Locate the cell with the specified text and output its [X, Y] center coordinate. 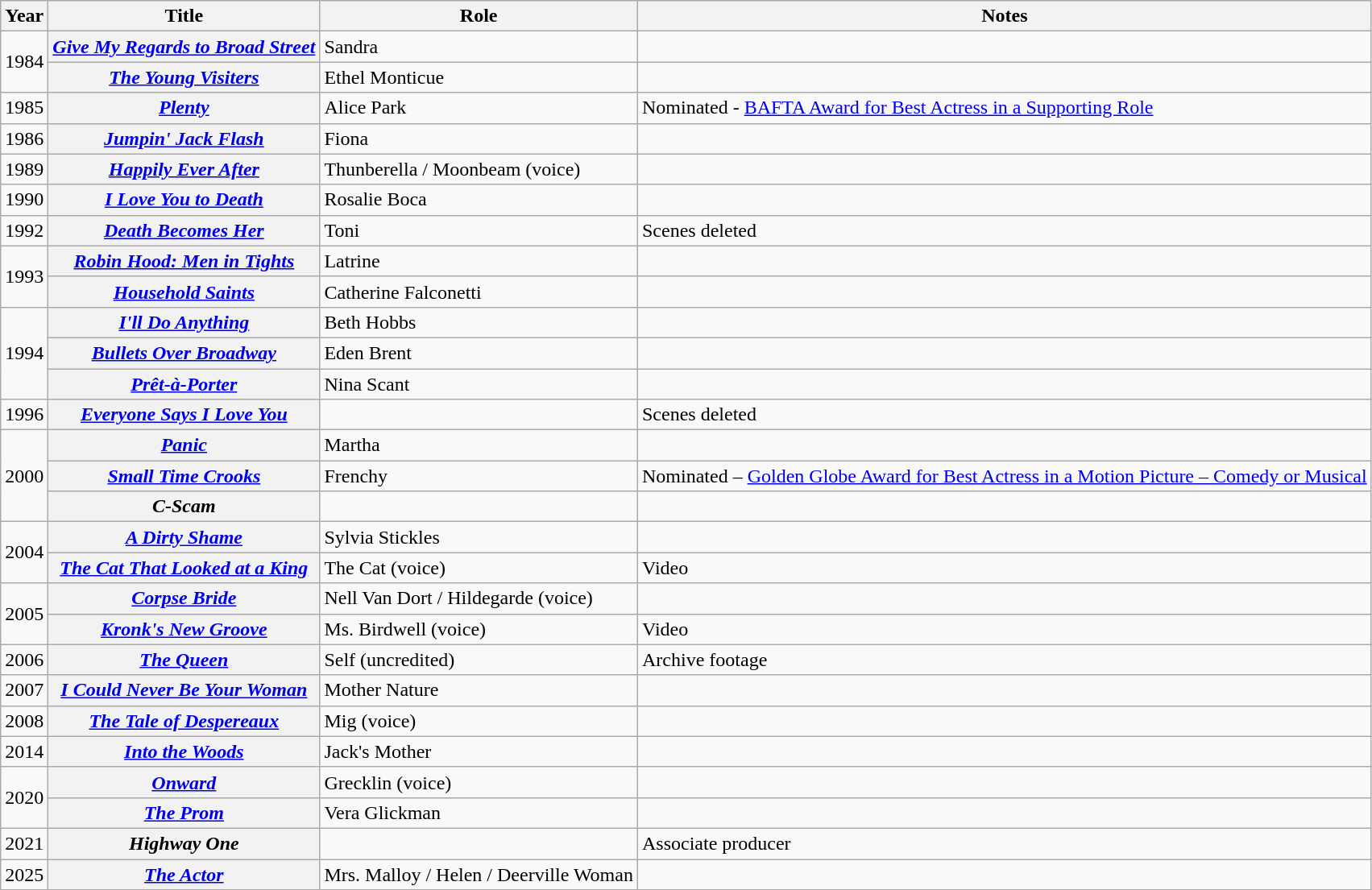
Role [479, 16]
Mig (voice) [479, 721]
Associate producer [1004, 843]
Prêt-à-Porter [184, 384]
Bullets Over Broadway [184, 353]
Small Time Crooks [184, 476]
Ethel Monticue [479, 77]
Onward [184, 782]
Corpse Bride [184, 598]
2025 [24, 874]
Kronk's New Groove [184, 629]
Archive footage [1004, 660]
Give My Regards to Broad Street [184, 47]
Toni [479, 230]
2014 [24, 751]
Into the Woods [184, 751]
Year [24, 16]
Frenchy [479, 476]
Death Becomes Her [184, 230]
Eden Brent [479, 353]
Self (uncredited) [479, 660]
2004 [24, 553]
Vera Glickman [479, 813]
Notes [1004, 16]
Latrine [479, 261]
The Cat That Looked at a King [184, 568]
2007 [24, 690]
The Tale of Despereaux [184, 721]
1990 [24, 200]
Thunberella / Moonbeam (voice) [479, 169]
I Could Never Be Your Woman [184, 690]
Grecklin (voice) [479, 782]
Plenty [184, 108]
The Prom [184, 813]
Jack's Mother [479, 751]
Ms. Birdwell (voice) [479, 629]
2005 [24, 614]
1989 [24, 169]
Sandra [479, 47]
C-Scam [184, 507]
Nominated - BAFTA Award for Best Actress in a Supporting Role [1004, 108]
1986 [24, 139]
Nell Van Dort / Hildegarde (voice) [479, 598]
Nominated – Golden Globe Award for Best Actress in a Motion Picture – Comedy or Musical [1004, 476]
Title [184, 16]
1996 [24, 415]
Mrs. Malloy / Helen / Deerville Woman [479, 874]
Rosalie Boca [479, 200]
2020 [24, 797]
1993 [24, 276]
A Dirty Shame [184, 537]
Sylvia Stickles [479, 537]
I Love You to Death [184, 200]
The Cat (voice) [479, 568]
Mother Nature [479, 690]
I'll Do Anything [184, 322]
The Queen [184, 660]
1984 [24, 62]
1985 [24, 108]
The Actor [184, 874]
2008 [24, 721]
Catherine Falconetti [479, 292]
2000 [24, 476]
Everyone Says I Love You [184, 415]
Beth Hobbs [479, 322]
Jumpin' Jack Flash [184, 139]
Nina Scant [479, 384]
Fiona [479, 139]
Happily Ever After [184, 169]
Highway One [184, 843]
2021 [24, 843]
Martha [479, 445]
Panic [184, 445]
The Young Visiters [184, 77]
2006 [24, 660]
1992 [24, 230]
Robin Hood: Men in Tights [184, 261]
1994 [24, 353]
Household Saints [184, 292]
Alice Park [479, 108]
